Return the (x, y) coordinate for the center point of the cell that contains the specified text.  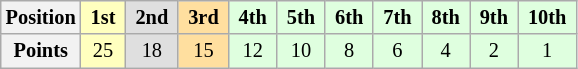
4th (253, 17)
1st (104, 17)
10th (547, 17)
10 (301, 51)
2nd (152, 17)
9th (494, 17)
8 (349, 51)
12 (253, 51)
25 (104, 51)
1 (547, 51)
6 (397, 51)
15 (203, 51)
3rd (203, 17)
8th (446, 17)
7th (397, 17)
Points (41, 51)
Position (41, 17)
2 (494, 51)
6th (349, 17)
5th (301, 17)
4 (446, 51)
18 (152, 51)
